Identify which cell holds the provided text, then report its (X, Y) central coordinate. 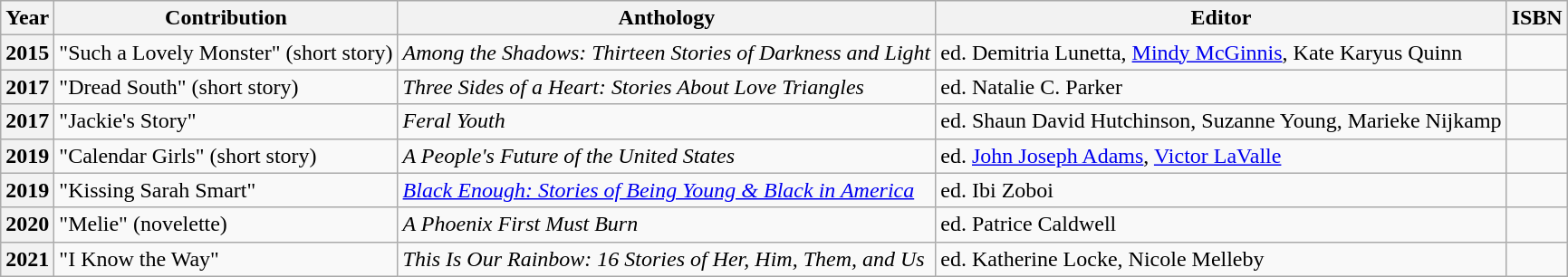
2015 (27, 53)
"I Know the Way" (226, 259)
2021 (27, 259)
"Such a Lovely Monster" (short story) (226, 53)
Editor (1221, 18)
Three Sides of a Heart: Stories About Love Triangles (667, 87)
"Melie" (novelette) (226, 224)
"Dread South" (short story) (226, 87)
ed. Demitria Lunetta, Mindy McGinnis, Kate Karyus Quinn (1221, 53)
ed. Natalie C. Parker (1221, 87)
Year (27, 18)
ed. Patrice Caldwell (1221, 224)
Anthology (667, 18)
Among the Shadows: Thirteen Stories of Darkness and Light (667, 53)
ed. John Joseph Adams, Victor LaValle (1221, 156)
A People's Future of the United States (667, 156)
Contribution (226, 18)
"Calendar Girls" (short story) (226, 156)
This Is Our Rainbow: 16 Stories of Her, Him, Them, and Us (667, 259)
2020 (27, 224)
ISBN (1536, 18)
ed. Shaun David Hutchinson, Suzanne Young, Marieke Nijkamp (1221, 121)
A Phoenix First Must Burn (667, 224)
ed. Ibi Zoboi (1221, 190)
"Jackie's Story" (226, 121)
Feral Youth (667, 121)
Black Enough: Stories of Being Young & Black in America (667, 190)
ed. Katherine Locke, Nicole Melleby (1221, 259)
"Kissing Sarah Smart" (226, 190)
